For the text-containing cell, return its midpoint in [x, y] coordinate format. 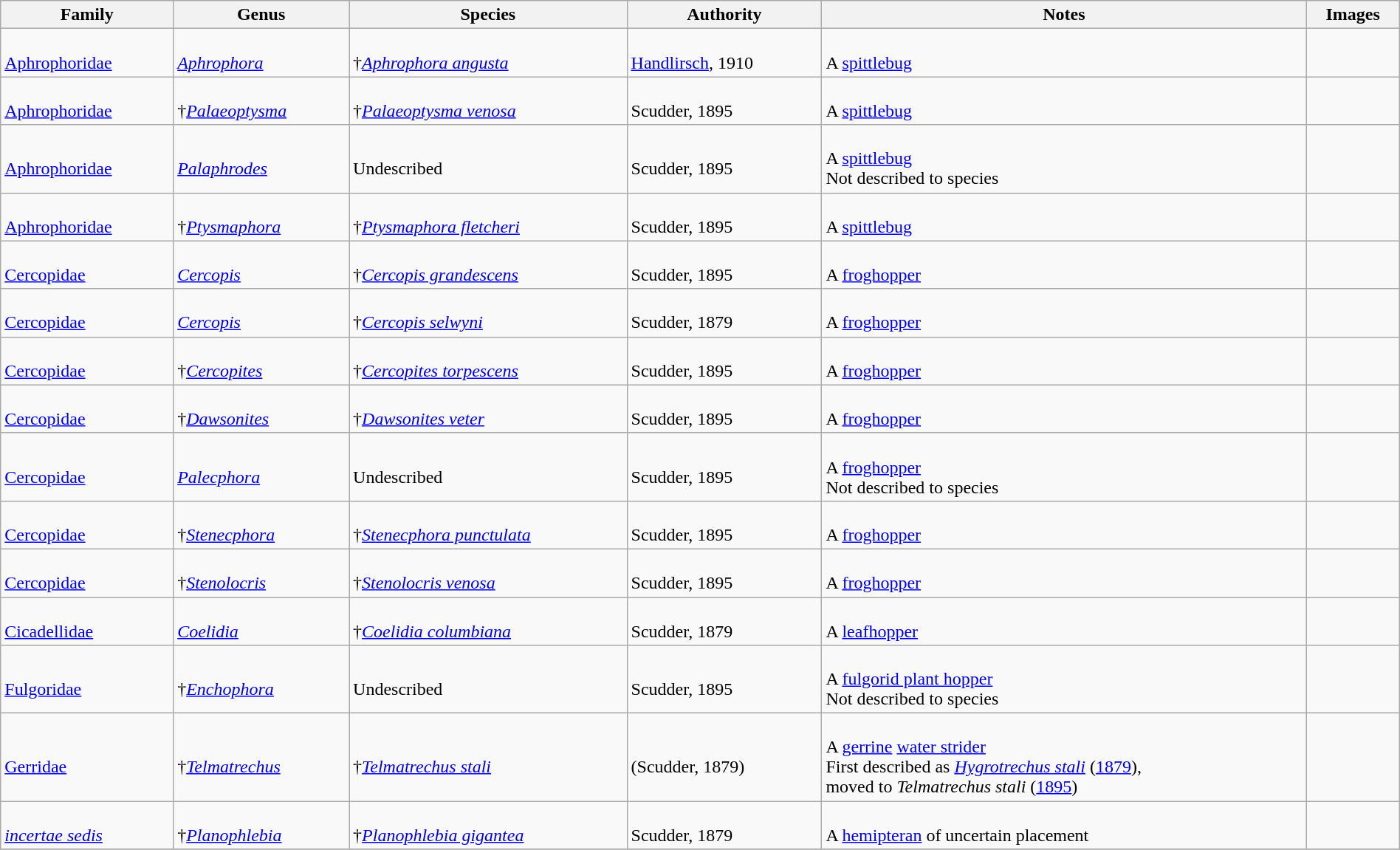
Notes [1064, 15]
Gerridae [87, 758]
†Telmatrechus [261, 758]
†Palaeoptysma [261, 100]
†Planophlebia gigantea [488, 826]
(Scudder, 1879) [724, 758]
†Cercopites [261, 360]
†Stenecphora punctulata [488, 524]
A froghopper Not described to species [1064, 467]
†Palaeoptysma venosa [488, 100]
Genus [261, 15]
Family [87, 15]
A fulgorid plant hopper Not described to species [1064, 679]
Palaphrodes [261, 159]
Species [488, 15]
A gerrine water striderFirst described as Hygrotrechus stali (1879),moved to Telmatrechus stali (1895) [1064, 758]
A hemipteran of uncertain placement [1064, 826]
†Cercopites torpescens [488, 360]
incertae sedis [87, 826]
Aphrophora [261, 53]
Authority [724, 15]
Cicadellidae [87, 620]
Fulgoridae [87, 679]
Handlirsch, 1910 [724, 53]
†Cercopis grandescens [488, 264]
†Ptysmaphora [261, 217]
†Cercopis selwyni [488, 313]
†Stenolocris venosa [488, 573]
Images [1353, 15]
†Enchophora [261, 679]
†Ptysmaphora fletcheri [488, 217]
Coelidia [261, 620]
A spittlebug Not described to species [1064, 159]
Palecphora [261, 467]
A leafhopper [1064, 620]
†Stenolocris [261, 573]
†Dawsonites [261, 409]
†Telmatrechus stali [488, 758]
†Coelidia columbiana [488, 620]
†Planophlebia [261, 826]
†Aphrophora angusta [488, 53]
†Dawsonites veter [488, 409]
†Stenecphora [261, 524]
